Determine the (X, Y) coordinate at the center of the cell enclosing the given text.  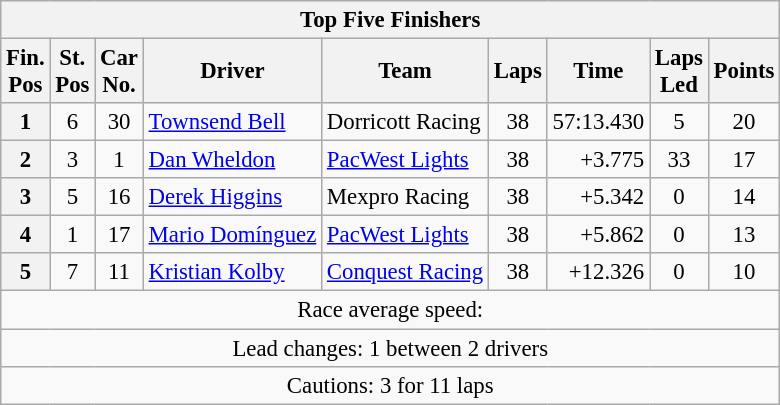
57:13.430 (598, 122)
11 (120, 273)
+12.326 (598, 273)
10 (744, 273)
CarNo. (120, 72)
6 (72, 122)
Mario Domínguez (232, 235)
33 (680, 160)
Team (406, 72)
30 (120, 122)
7 (72, 273)
Townsend Bell (232, 122)
St.Pos (72, 72)
+5.342 (598, 197)
20 (744, 122)
Fin.Pos (26, 72)
Race average speed: (390, 310)
2 (26, 160)
Lead changes: 1 between 2 drivers (390, 348)
Driver (232, 72)
13 (744, 235)
Top Five Finishers (390, 20)
Conquest Racing (406, 273)
14 (744, 197)
16 (120, 197)
Time (598, 72)
Kristian Kolby (232, 273)
Laps (518, 72)
Points (744, 72)
+3.775 (598, 160)
+5.862 (598, 235)
Derek Higgins (232, 197)
LapsLed (680, 72)
Dorricott Racing (406, 122)
4 (26, 235)
Mexpro Racing (406, 197)
Dan Wheldon (232, 160)
Cautions: 3 for 11 laps (390, 385)
